Search for the cell housing the specified text and yield its [x, y] center coordinate. 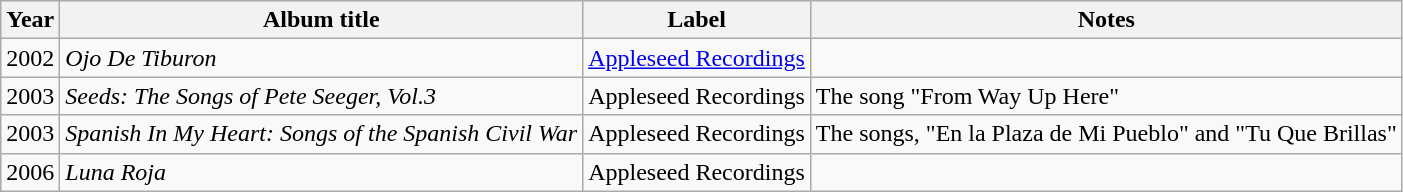
Year [30, 20]
Spanish In My Heart: Songs of the Spanish Civil War [322, 134]
Ojo De Tiburon [322, 58]
2006 [30, 172]
Label [697, 20]
Notes [1106, 20]
Seeds: The Songs of Pete Seeger, Vol.3 [322, 96]
Luna Roja [322, 172]
Album title [322, 20]
2002 [30, 58]
The songs, "En la Plaza de Mi Pueblo" and "Tu Que Brillas" [1106, 134]
The song "From Way Up Here" [1106, 96]
